Scan for the cell matching the given text and deliver its (x, y) coordinate at center. 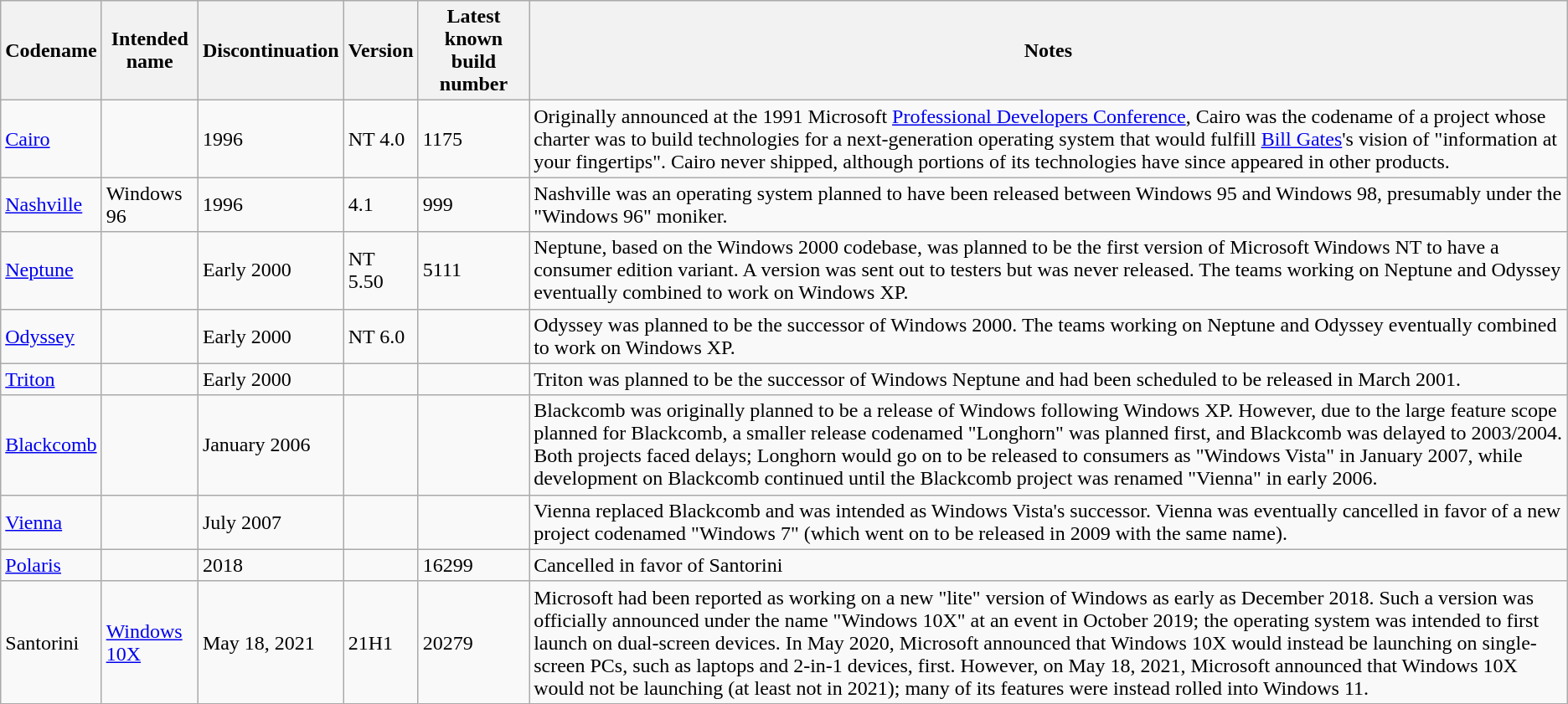
May 18, 2021 (271, 642)
16299 (473, 565)
21H1 (380, 642)
Cancelled in favor of Santorini (1049, 565)
Polaris (51, 565)
5111 (473, 270)
NT 5.50 (380, 270)
Version (380, 50)
Vienna (51, 522)
Neptune (51, 270)
Windows 96 (149, 204)
July 2007 (271, 522)
Blackcomb (51, 445)
Intended name (149, 50)
Santorini (51, 642)
Codename (51, 50)
Triton (51, 379)
NT 6.0 (380, 337)
Notes (1049, 50)
2018 (271, 565)
999 (473, 204)
Discontinuation (271, 50)
Latest known build number (473, 50)
20279 (473, 642)
Triton was planned to be the successor of Windows Neptune and had been scheduled to be released in March 2001. (1049, 379)
January 2006 (271, 445)
Nashville was an operating system planned to have been released between Windows 95 and Windows 98, presumably under the "Windows 96" moniker. (1049, 204)
Windows 10X (149, 642)
NT 4.0 (380, 139)
Odyssey was planned to be the successor of Windows 2000. The teams working on Neptune and Odyssey eventually combined to work on Windows XP. (1049, 337)
4.1 (380, 204)
1175 (473, 139)
Odyssey (51, 337)
Nashville (51, 204)
Cairo (51, 139)
